Detect which cell encompasses the target text, then output its (x, y) center coordinate. 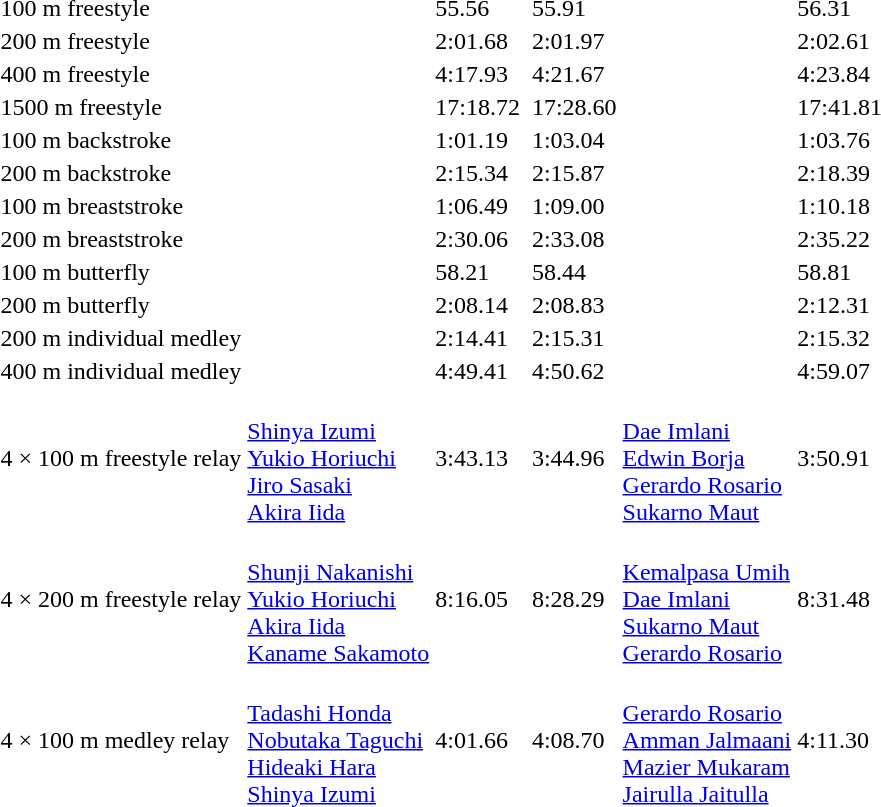
8:28.29 (574, 599)
2:15.87 (574, 173)
2:33.08 (574, 239)
1:01.19 (478, 140)
1:09.00 (574, 206)
2:08.83 (574, 305)
58.44 (574, 272)
4:21.67 (574, 74)
2:08.14 (478, 305)
Shunji NakanishiYukio HoriuchiAkira IidaKaname Sakamoto (338, 599)
Dae ImlaniEdwin BorjaGerardo RosarioSukarno Maut (707, 458)
2:01.97 (574, 41)
Kemalpasa UmihDae ImlaniSukarno MautGerardo Rosario (707, 599)
1:03.04 (574, 140)
4:50.62 (574, 371)
58.21 (478, 272)
1:06.49 (478, 206)
4:17.93 (478, 74)
2:15.31 (574, 338)
8:16.05 (478, 599)
2:15.34 (478, 173)
2:30.06 (478, 239)
4:49.41 (478, 371)
3:43.13 (478, 458)
17:18.72 (478, 107)
2:01.68 (478, 41)
17:28.60 (574, 107)
Shinya IzumiYukio HoriuchiJiro SasakiAkira Iida (338, 458)
3:44.96 (574, 458)
2:14.41 (478, 338)
